From the cell containing the given text, extract its center point as [x, y] coordinate. 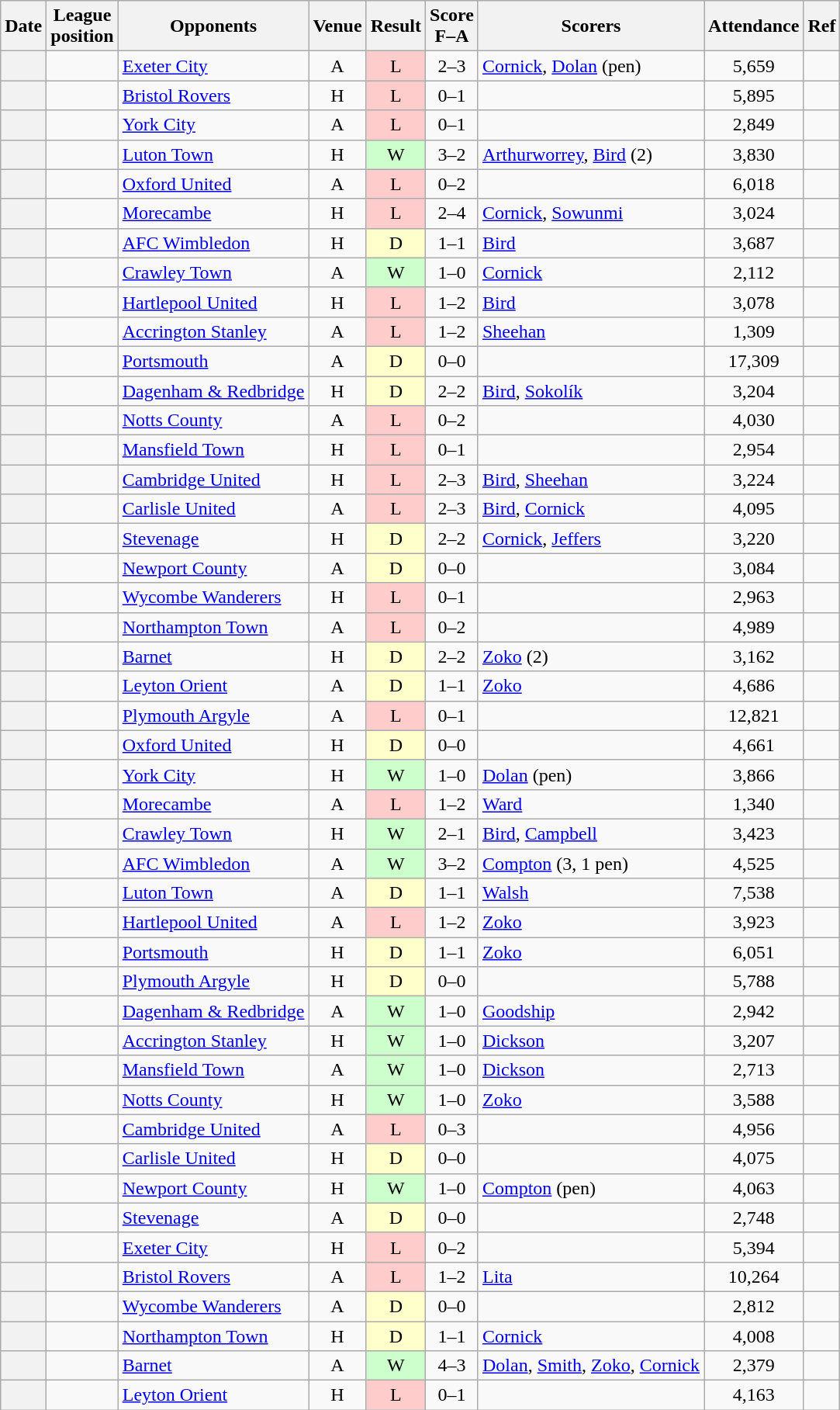
3,024 [754, 213]
5,895 [754, 95]
Sheehan [591, 331]
5,788 [754, 982]
Bird, Campbell [591, 833]
5,394 [754, 1247]
0–3 [452, 1129]
4,095 [754, 509]
6,051 [754, 952]
3,588 [754, 1100]
Opponents [213, 26]
4,063 [754, 1188]
Bird, Sheehan [591, 480]
ScoreF–A [452, 26]
3,162 [754, 656]
Attendance [754, 26]
2,963 [754, 598]
2–1 [452, 833]
4,989 [754, 627]
Walsh [591, 893]
Ward [591, 804]
2,942 [754, 1011]
Compton (pen) [591, 1188]
10,264 [754, 1277]
17,309 [754, 361]
2,112 [754, 272]
3,084 [754, 568]
2,748 [754, 1218]
Bird, Cornick [591, 509]
4,686 [754, 686]
Ref [822, 26]
4,075 [754, 1159]
5,659 [754, 66]
3,687 [754, 243]
3,204 [754, 390]
4,008 [754, 1336]
7,538 [754, 893]
Cornick, Jeffers [591, 539]
3,207 [754, 1041]
Scorers [591, 26]
2,713 [754, 1070]
6,018 [754, 184]
1,340 [754, 804]
2–4 [452, 213]
3,423 [754, 833]
Leagueposition [82, 26]
1,309 [754, 331]
Cornick, Sowunmi [591, 213]
Venue [337, 26]
3,866 [754, 774]
3,078 [754, 302]
Result [396, 26]
4–3 [452, 1366]
4,030 [754, 421]
3,830 [754, 154]
12,821 [754, 715]
Cornick, Dolan (pen) [591, 66]
Arthurworrey, Bird (2) [591, 154]
2,849 [754, 125]
Dolan (pen) [591, 774]
3,224 [754, 480]
4,956 [754, 1129]
2,379 [754, 1366]
4,525 [754, 864]
Lita [591, 1277]
Zoko (2) [591, 656]
3,923 [754, 923]
2,812 [754, 1306]
Dolan, Smith, Zoko, Cornick [591, 1366]
3,220 [754, 539]
Date [23, 26]
Goodship [591, 1011]
4,661 [754, 745]
Bird, Sokolík [591, 390]
4,163 [754, 1395]
Compton (3, 1 pen) [591, 864]
2,954 [754, 450]
